Return (x, y) of the center of cell containing provided text 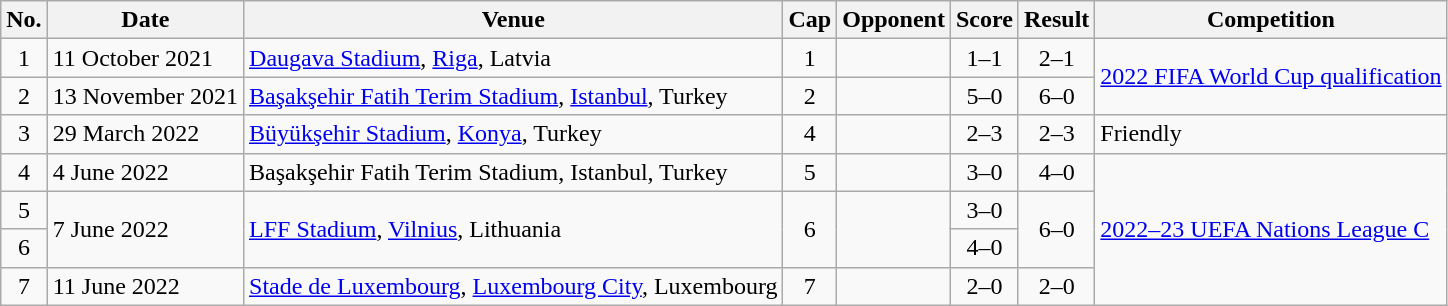
Daugava Stadium, Riga, Latvia (514, 58)
7 June 2022 (145, 229)
Result (1056, 20)
3 (24, 134)
LFF Stadium, Vilnius, Lithuania (514, 229)
Venue (514, 20)
Büyükşehir Stadium, Konya, Turkey (514, 134)
11 June 2022 (145, 286)
2022–23 UEFA Nations League C (1271, 229)
4 June 2022 (145, 172)
No. (24, 20)
2–1 (1056, 58)
11 October 2021 (145, 58)
Friendly (1271, 134)
Competition (1271, 20)
5–0 (984, 96)
29 March 2022 (145, 134)
Stade de Luxembourg, Luxembourg City, Luxembourg (514, 286)
Score (984, 20)
2022 FIFA World Cup qualification (1271, 77)
Date (145, 20)
13 November 2021 (145, 96)
1–1 (984, 58)
Opponent (894, 20)
Cap (810, 20)
